Return the [x, y] coordinate for the center point of the cell that contains the specified text.  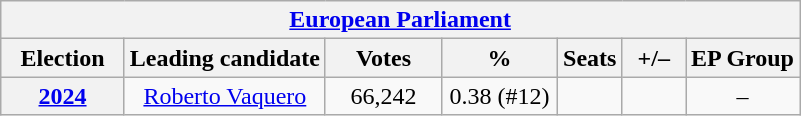
Votes [383, 58]
– [743, 96]
Seats [590, 58]
European Parliament [400, 20]
66,242 [383, 96]
Roberto Vaquero [224, 96]
+/– [654, 58]
% [499, 58]
2024 [63, 96]
Election [63, 58]
0.38 (#12) [499, 96]
Leading candidate [224, 58]
EP Group [743, 58]
